From the cell containing the given text, extract its center point as (X, Y) coordinate. 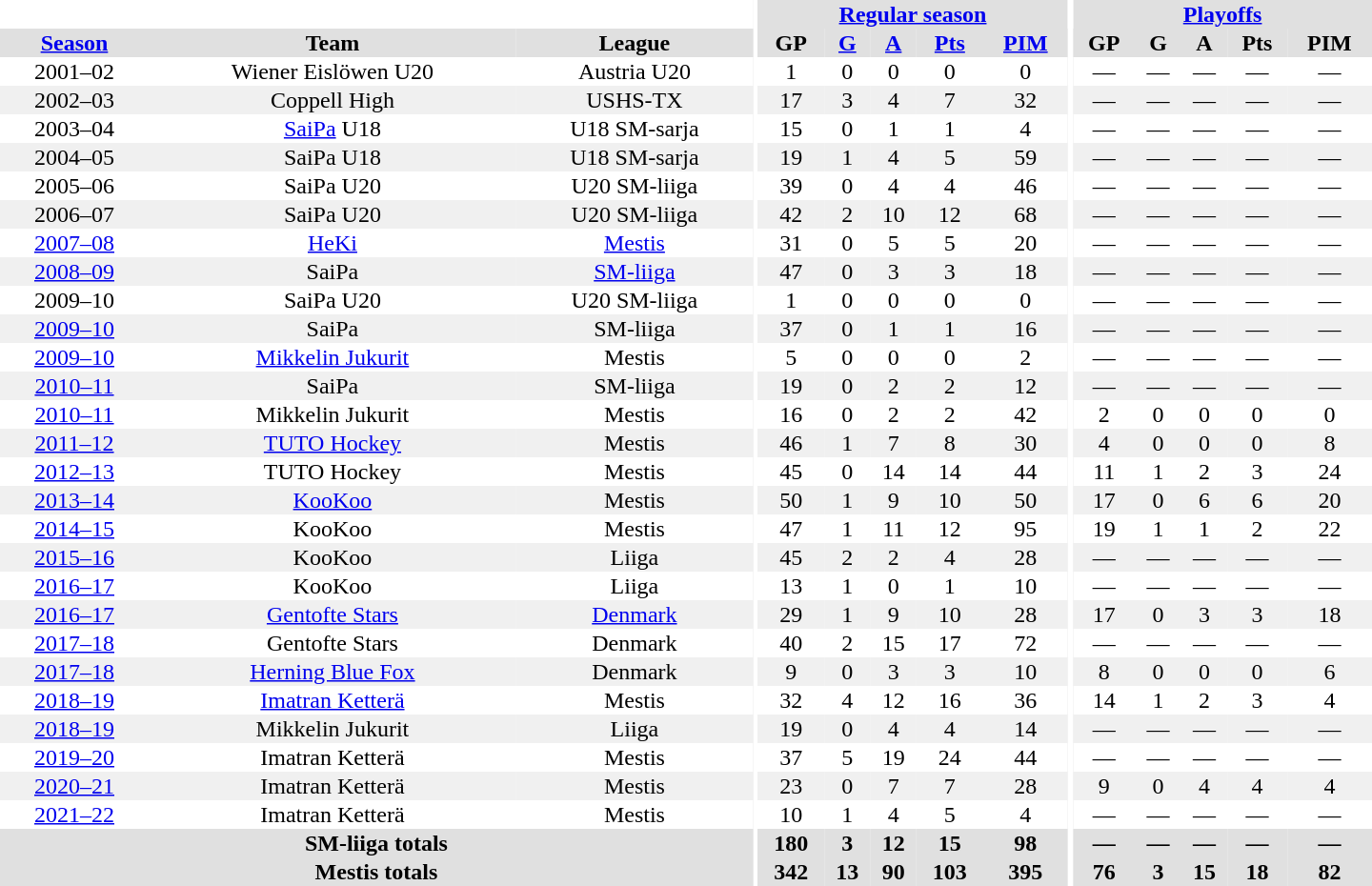
2005–06 (74, 186)
23 (791, 786)
2012–13 (74, 472)
League (635, 43)
342 (791, 872)
Regular season (913, 14)
Wiener Eislöwen U20 (333, 71)
180 (791, 843)
22 (1330, 529)
HeKi (333, 243)
2011–12 (74, 443)
Mestis totals (376, 872)
82 (1330, 872)
395 (1025, 872)
Playoffs (1222, 14)
30 (1025, 443)
98 (1025, 843)
39 (791, 186)
Herning Blue Fox (333, 672)
31 (791, 243)
29 (791, 614)
95 (1025, 529)
Coppell High (333, 100)
2020–21 (74, 786)
40 (791, 643)
2001–02 (74, 71)
2003–04 (74, 129)
2007–08 (74, 243)
2002–03 (74, 100)
76 (1103, 872)
2006–07 (74, 214)
Team (333, 43)
2013–14 (74, 500)
2004–05 (74, 157)
2019–20 (74, 757)
90 (894, 872)
2008–09 (74, 272)
36 (1025, 700)
2021–22 (74, 815)
2015–16 (74, 557)
68 (1025, 214)
SM-liiga totals (376, 843)
Austria U20 (635, 71)
103 (950, 872)
USHS-TX (635, 100)
72 (1025, 643)
Season (74, 43)
59 (1025, 157)
2014–15 (74, 529)
